Return the (x, y) coordinate for the center point of the cell that contains the specified text.  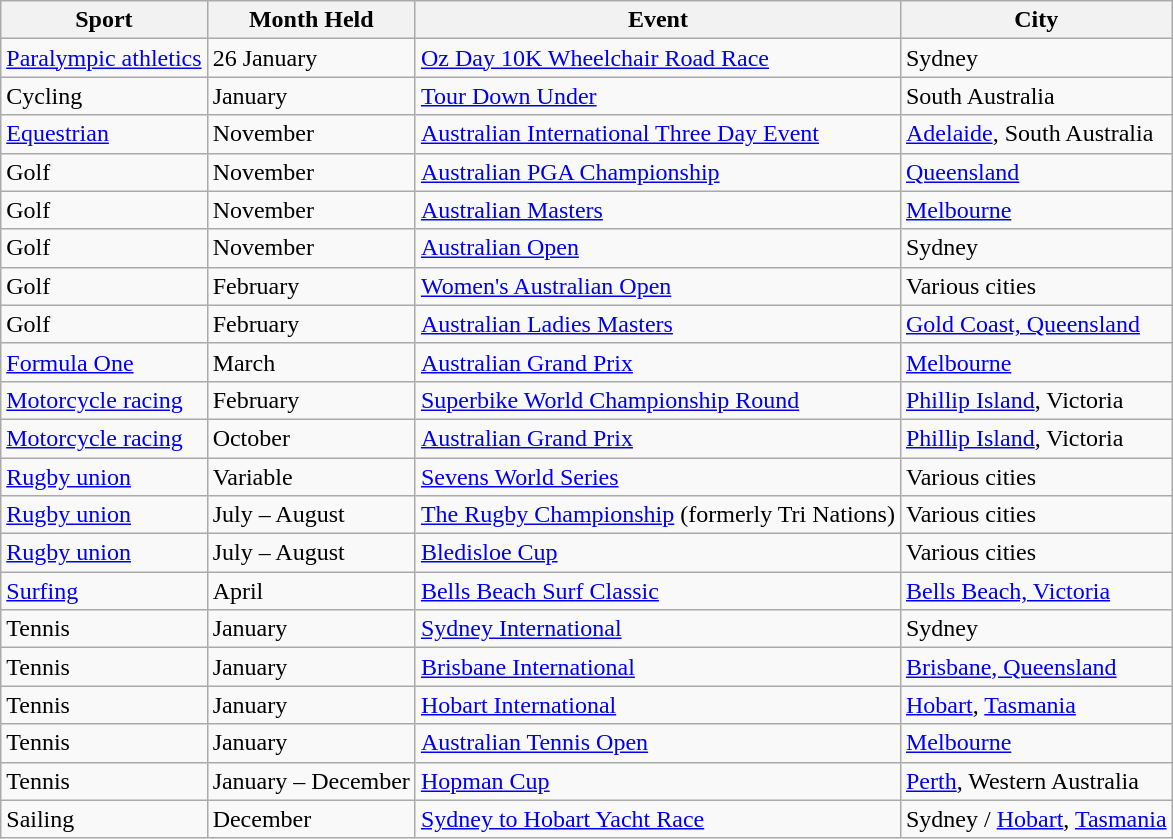
Sevens World Series (658, 477)
Adelaide, South Australia (1036, 134)
Event (658, 20)
Oz Day 10K Wheelchair Road Race (658, 58)
City (1036, 20)
Sydney to Hobart Yacht Race (658, 819)
Month Held (311, 20)
The Rugby Championship (formerly Tri Nations) (658, 515)
April (311, 591)
Australian Open (658, 248)
Cycling (104, 96)
Bells Beach, Victoria (1036, 591)
Sydney International (658, 629)
Variable (311, 477)
March (311, 362)
Hobart, Tasmania (1036, 705)
Queensland (1036, 172)
Women's Australian Open (658, 286)
Sydney / Hobart, Tasmania (1036, 819)
Bledisloe Cup (658, 553)
Surfing (104, 591)
Sport (104, 20)
Superbike World Championship Round (658, 400)
Australian Masters (658, 210)
Perth, Western Australia (1036, 781)
Brisbane, Queensland (1036, 667)
Paralympic athletics (104, 58)
South Australia (1036, 96)
Gold Coast, Queensland (1036, 324)
December (311, 819)
Australian Ladies Masters (658, 324)
26 January (311, 58)
Australian International Three Day Event (658, 134)
October (311, 438)
Equestrian (104, 134)
Hobart International (658, 705)
Hopman Cup (658, 781)
Australian Tennis Open (658, 743)
Australian PGA Championship (658, 172)
Brisbane International (658, 667)
Sailing (104, 819)
Bells Beach Surf Classic (658, 591)
January – December (311, 781)
Formula One (104, 362)
Tour Down Under (658, 96)
